From the cell containing the given text, extract its center point as (x, y) coordinate. 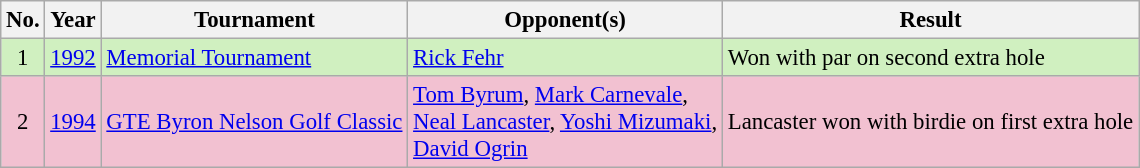
Opponent(s) (566, 20)
Memorial Tournament (254, 58)
Lancaster won with birdie on first extra hole (930, 122)
Year (73, 20)
Tom Byrum, Mark Carnevale, Neal Lancaster, Yoshi Mizumaki, David Ogrin (566, 122)
Result (930, 20)
1994 (73, 122)
GTE Byron Nelson Golf Classic (254, 122)
No. (23, 20)
Rick Fehr (566, 58)
Tournament (254, 20)
2 (23, 122)
Won with par on second extra hole (930, 58)
1992 (73, 58)
1 (23, 58)
